Determine the (X, Y) coordinate at the center of the cell enclosing the given text.  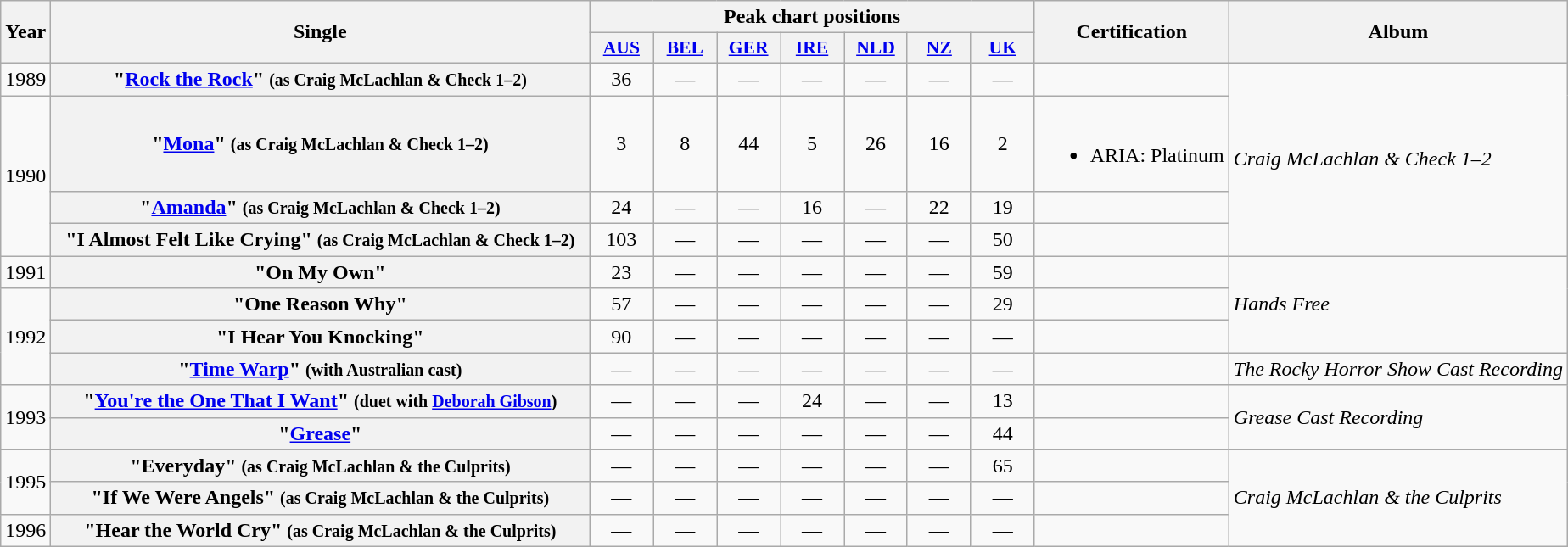
"Rock the Rock" (as Craig McLachlan & Check 1–2) (321, 79)
29 (1003, 304)
"I Almost Felt Like Crying" (as Craig McLachlan & Check 1–2) (321, 240)
IRE (813, 48)
103 (621, 240)
Craig McLachlan & the Culprits (1398, 498)
Craig McLachlan & Check 1–2 (1398, 159)
"You're the One That I Want" (duet with Deborah Gibson) (321, 401)
26 (876, 142)
AUS (621, 48)
"I Hear You Knocking" (321, 337)
Album (1398, 32)
"If We Were Angels" (as Craig McLachlan & the Culprits) (321, 498)
Grease Cast Recording (1398, 417)
"Hear the World Cry" (as Craig McLachlan & the Culprits) (321, 530)
1995 (25, 482)
36 (621, 79)
"Everyday" (as Craig McLachlan & the Culprits) (321, 466)
5 (813, 142)
GER (748, 48)
Year (25, 32)
Certification (1132, 32)
8 (686, 142)
50 (1003, 240)
2 (1003, 142)
19 (1003, 208)
57 (621, 304)
NZ (938, 48)
NLD (876, 48)
"Amanda" (as Craig McLachlan & Check 1–2) (321, 208)
"Grease" (321, 433)
ARIA: Platinum (1132, 142)
1989 (25, 79)
1991 (25, 272)
"Mona" (as Craig McLachlan & Check 1–2) (321, 142)
3 (621, 142)
"On My Own" (321, 272)
1990 (25, 175)
"One Reason Why" (321, 304)
13 (1003, 401)
BEL (686, 48)
1993 (25, 417)
1992 (25, 337)
90 (621, 337)
59 (1003, 272)
23 (621, 272)
Peak chart positions (812, 17)
"Time Warp" (with Australian cast) (321, 369)
Single (321, 32)
UK (1003, 48)
The Rocky Horror Show Cast Recording (1398, 369)
22 (938, 208)
1996 (25, 530)
Hands Free (1398, 304)
65 (1003, 466)
